Extract the [X, Y] coordinate from the center of the cell holding the provided text.  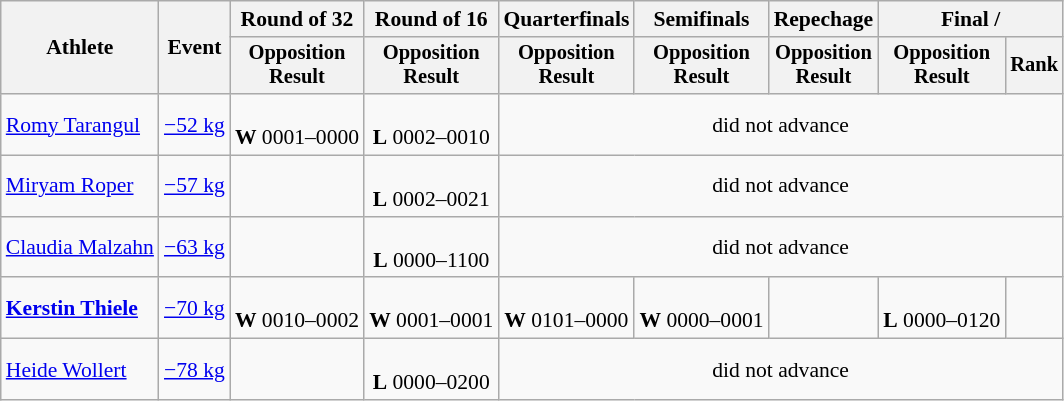
Athlete [80, 48]
Quarterfinals [566, 19]
L 0000–0200 [431, 370]
L 0002–0010 [431, 124]
W 0101–0000 [566, 308]
L 0000–0120 [942, 308]
Final / [970, 19]
Round of 32 [297, 19]
Event [194, 48]
−57 kg [194, 186]
Rank [1034, 66]
Miryam Roper [80, 186]
W 0001–0000 [297, 124]
L 0002–0021 [431, 186]
W 0000–0001 [701, 308]
W 0010–0002 [297, 308]
L 0000–1100 [431, 248]
Round of 16 [431, 19]
Kerstin Thiele [80, 308]
Semifinals [701, 19]
Claudia Malzahn [80, 248]
W 0001–0001 [431, 308]
Repechage [824, 19]
−63 kg [194, 248]
−78 kg [194, 370]
Romy Tarangul [80, 124]
Heide Wollert [80, 370]
−70 kg [194, 308]
−52 kg [194, 124]
